Scan for the cell matching the given text and deliver its (x, y) coordinate at center. 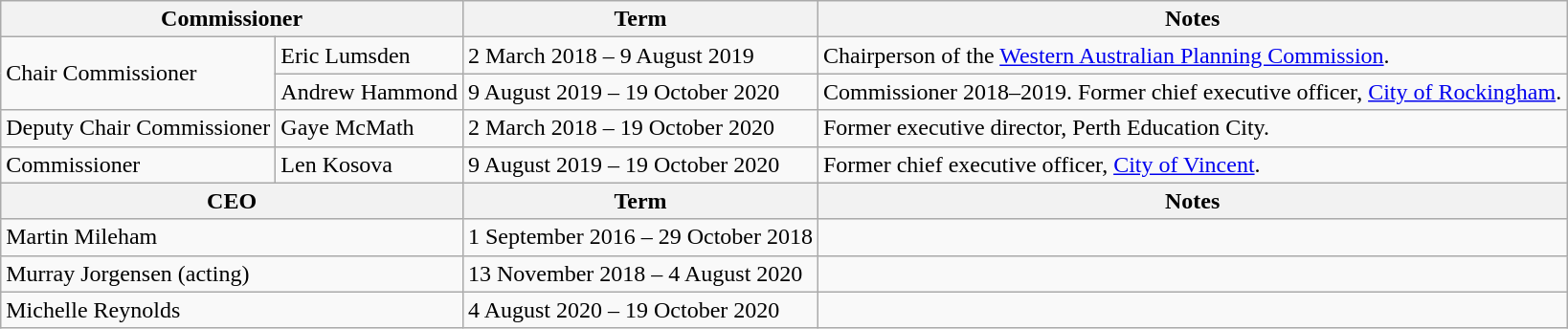
Murray Jorgensen (acting) (232, 274)
2 March 2018 – 19 October 2020 (639, 128)
Andrew Hammond (370, 92)
Len Kosova (370, 164)
1 September 2016 – 29 October 2018 (639, 237)
Michelle Reynolds (232, 310)
Martin Mileham (232, 237)
Eric Lumsden (370, 55)
Former chief executive officer, City of Vincent. (1192, 164)
13 November 2018 – 4 August 2020 (639, 274)
Chair Commissioner (138, 74)
2 March 2018 – 9 August 2019 (639, 55)
Gaye McMath (370, 128)
Former executive director, Perth Education City. (1192, 128)
Commissioner 2018–2019. Former chief executive officer, City of Rockingham. (1192, 92)
CEO (232, 201)
Chairperson of the Western Australian Planning Commission. (1192, 55)
4 August 2020 – 19 October 2020 (639, 310)
Deputy Chair Commissioner (138, 128)
